Scan for the cell matching the given text and deliver its (x, y) coordinate at center. 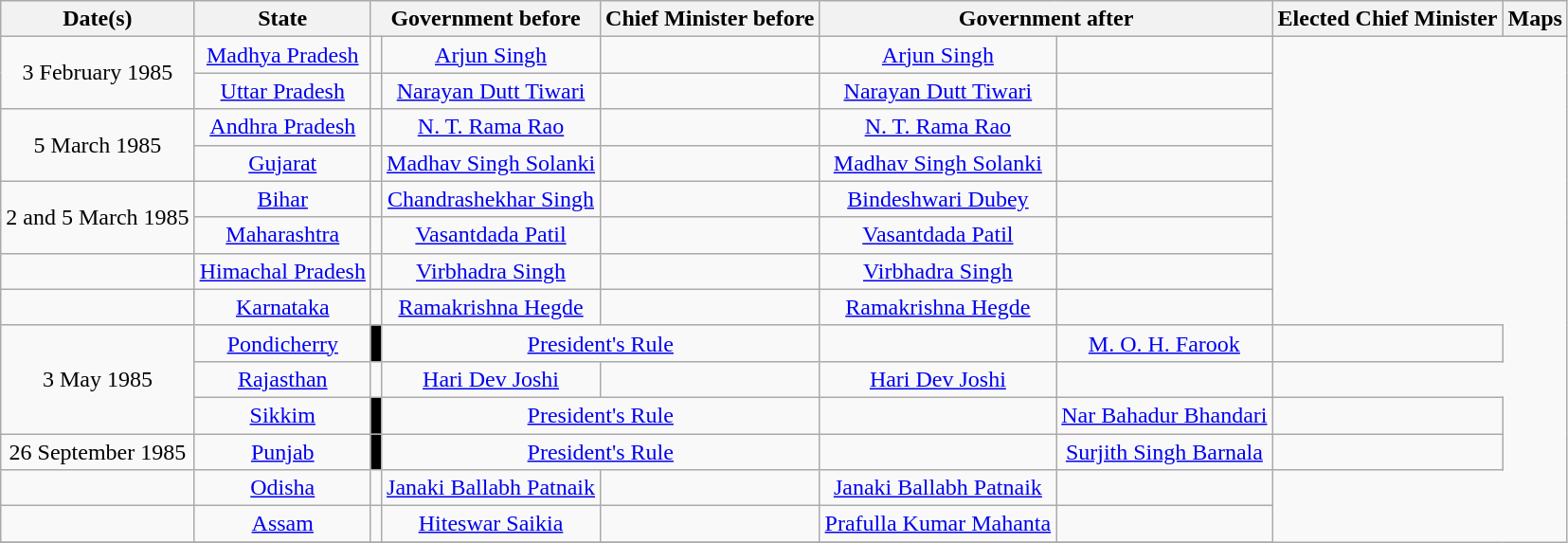
Gujarat (282, 163)
5 March 1985 (98, 145)
2 and 5 March 1985 (98, 217)
Date(s) (98, 19)
Prafulla Kumar Mahanta (938, 524)
Uttar Pradesh (282, 91)
Nar Bahadur Bhandari (1164, 415)
Government after (1046, 19)
Hiteswar Saikia (491, 524)
Andhra Pradesh (282, 127)
3 May 1985 (98, 379)
Chandrashekhar Singh (491, 199)
Assam (282, 524)
Bindeshwari Dubey (938, 199)
Rajasthan (282, 379)
Government before (485, 19)
Odisha (282, 488)
26 September 1985 (98, 452)
Maharashtra (282, 235)
Karnataka (282, 307)
Chief Minister before (711, 19)
Surjith Singh Barnala (1164, 452)
3 February 1985 (98, 73)
Sikkim (282, 415)
Punjab (282, 452)
State (282, 19)
M. O. H. Farook (1164, 343)
Maps (1535, 19)
Elected Chief Minister (1387, 19)
Madhya Pradesh (282, 55)
Pondicherry (282, 343)
Bihar (282, 199)
Himachal Pradesh (282, 271)
